Detect which cell encompasses the target text, then output its (x, y) center coordinate. 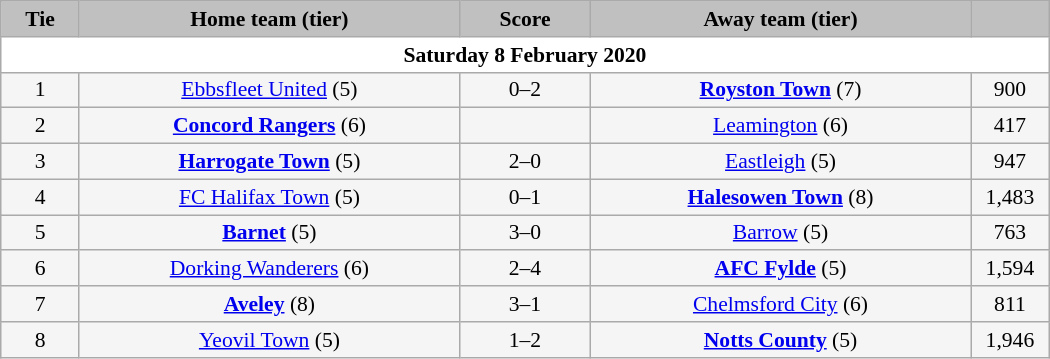
7 (40, 304)
1,483 (1010, 197)
Notts County (5) (781, 340)
1,594 (1010, 269)
1–2 (524, 340)
5 (40, 233)
947 (1010, 162)
900 (1010, 90)
Ebbsfleet United (5) (269, 90)
417 (1010, 126)
2–0 (524, 162)
2–4 (524, 269)
Away team (tier) (781, 19)
1,946 (1010, 340)
Harrogate Town (5) (269, 162)
Home team (tier) (269, 19)
0–1 (524, 197)
2 (40, 126)
763 (1010, 233)
FC Halifax Town (5) (269, 197)
Barrow (5) (781, 233)
Royston Town (7) (781, 90)
Score (524, 19)
8 (40, 340)
Aveley (8) (269, 304)
6 (40, 269)
Chelmsford City (6) (781, 304)
Eastleigh (5) (781, 162)
AFC Fylde (5) (781, 269)
Leamington (6) (781, 126)
3 (40, 162)
4 (40, 197)
Concord Rangers (6) (269, 126)
Saturday 8 February 2020 (525, 55)
3–0 (524, 233)
Barnet (5) (269, 233)
Yeovil Town (5) (269, 340)
Halesowen Town (8) (781, 197)
Dorking Wanderers (6) (269, 269)
811 (1010, 304)
1 (40, 90)
3–1 (524, 304)
Tie (40, 19)
0–2 (524, 90)
